Search for the cell housing the specified text and yield its [X, Y] center coordinate. 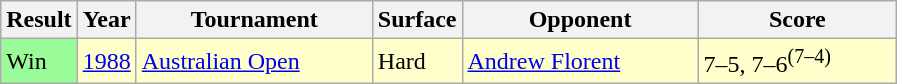
7–5, 7–6(7–4) [798, 62]
Score [798, 20]
Andrew Florent [580, 62]
Australian Open [254, 62]
Result [39, 20]
Year [106, 20]
Win [39, 62]
Surface [417, 20]
Opponent [580, 20]
Hard [417, 62]
1988 [106, 62]
Tournament [254, 20]
